Return [X, Y] of the center of cell containing provided text 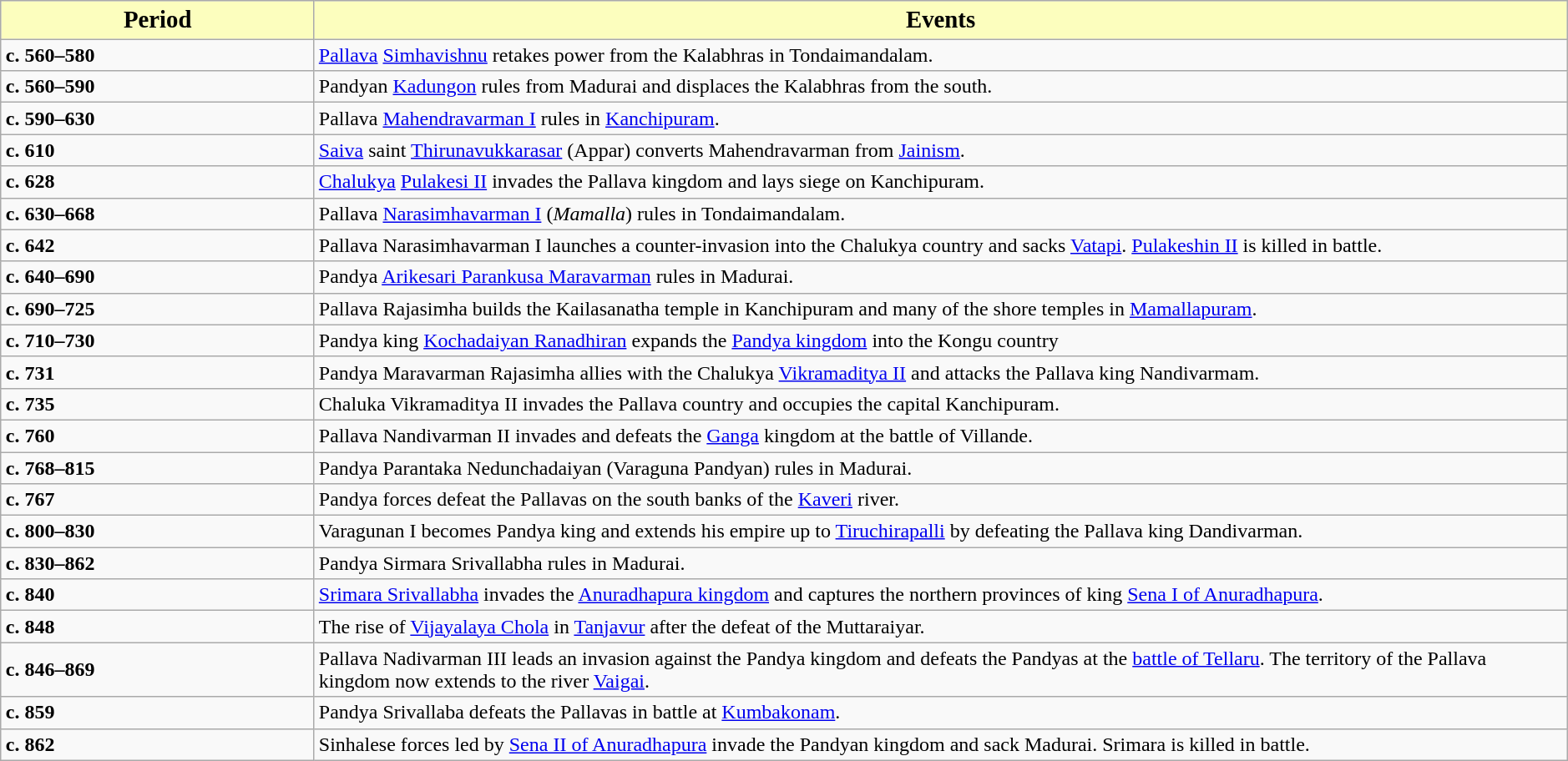
c. 760 [157, 436]
c. 628 [157, 182]
c. 690–725 [157, 309]
c. 640–690 [157, 277]
c. 862 [157, 744]
c. 590–630 [157, 118]
Pandya forces defeat the Pallavas on the south banks of the Kaveri river. [940, 500]
Saiva saint Thirunavukkarasar (Appar) converts Mahendravarman from Jainism. [940, 150]
c. 610 [157, 150]
c. 560–590 [157, 87]
c. 846–869 [157, 669]
Pallava Simhavishnu retakes power from the Kalabhras in Tondaimandalam. [940, 55]
c. 560–580 [157, 55]
Pallava Rajasimha builds the Kailasanatha temple in Kanchipuram and many of the shore temples in Mamallapuram. [940, 309]
c. 848 [157, 627]
Sinhalese forces led by Sena II of Anuradhapura invade the Pandyan kingdom and sack Madurai. Srimara is killed in battle. [940, 744]
c. 767 [157, 500]
Pandya king Kochadaiyan Ranadhiran expands the Pandya kingdom into the Kongu country [940, 340]
Pandyan Kadungon rules from Madurai and displaces the Kalabhras from the south. [940, 87]
c. 710–730 [157, 340]
Pandya Maravarman Rajasimha allies with the Chalukya Vikramaditya II and attacks the Pallava king Nandivarmam. [940, 372]
c. 731 [157, 372]
Pandya Arikesari Parankusa Maravarman rules in Madurai. [940, 277]
c. 800–830 [157, 532]
Chalukya Pulakesi II invades the Pallava kingdom and lays siege on Kanchipuram. [940, 182]
c. 840 [157, 595]
c. 630–668 [157, 214]
The rise of Vijayalaya Chola in Tanjavur after the defeat of the Muttaraiyar. [940, 627]
Pandya Sirmara Srivallabha rules in Madurai. [940, 563]
c. 642 [157, 245]
c. 768–815 [157, 468]
Pallava Narasimhavarman I (Mamalla) rules in Tondaimandalam. [940, 214]
Pallava Mahendravarman I rules in Kanchipuram. [940, 118]
Pandya Srivallaba defeats the Pallavas in battle at Kumbakonam. [940, 713]
Chaluka Vikramaditya II invades the Pallava country and occupies the capital Kanchipuram. [940, 404]
Srimara Srivallabha invades the Anuradhapura kingdom and captures the northern provinces of king Sena I of Anuradhapura. [940, 595]
Varagunan I becomes Pandya king and extends his empire up to Tiruchirapalli by defeating the Pallava king Dandivarman. [940, 532]
Pallava Nandivarman II invades and defeats the Ganga kingdom at the battle of Villande. [940, 436]
c. 735 [157, 404]
Pandya Parantaka Nedunchadaiyan (Varaguna Pandyan) rules in Madurai. [940, 468]
c. 859 [157, 713]
Pallava Narasimhavarman I launches a counter-invasion into the Chalukya country and sacks Vatapi. Pulakeshin II is killed in battle. [940, 245]
c. 830–862 [157, 563]
Events [940, 20]
Period [157, 20]
